Pinpoint the cell where the given text exists, returning its [x, y] midpoint coordinate. 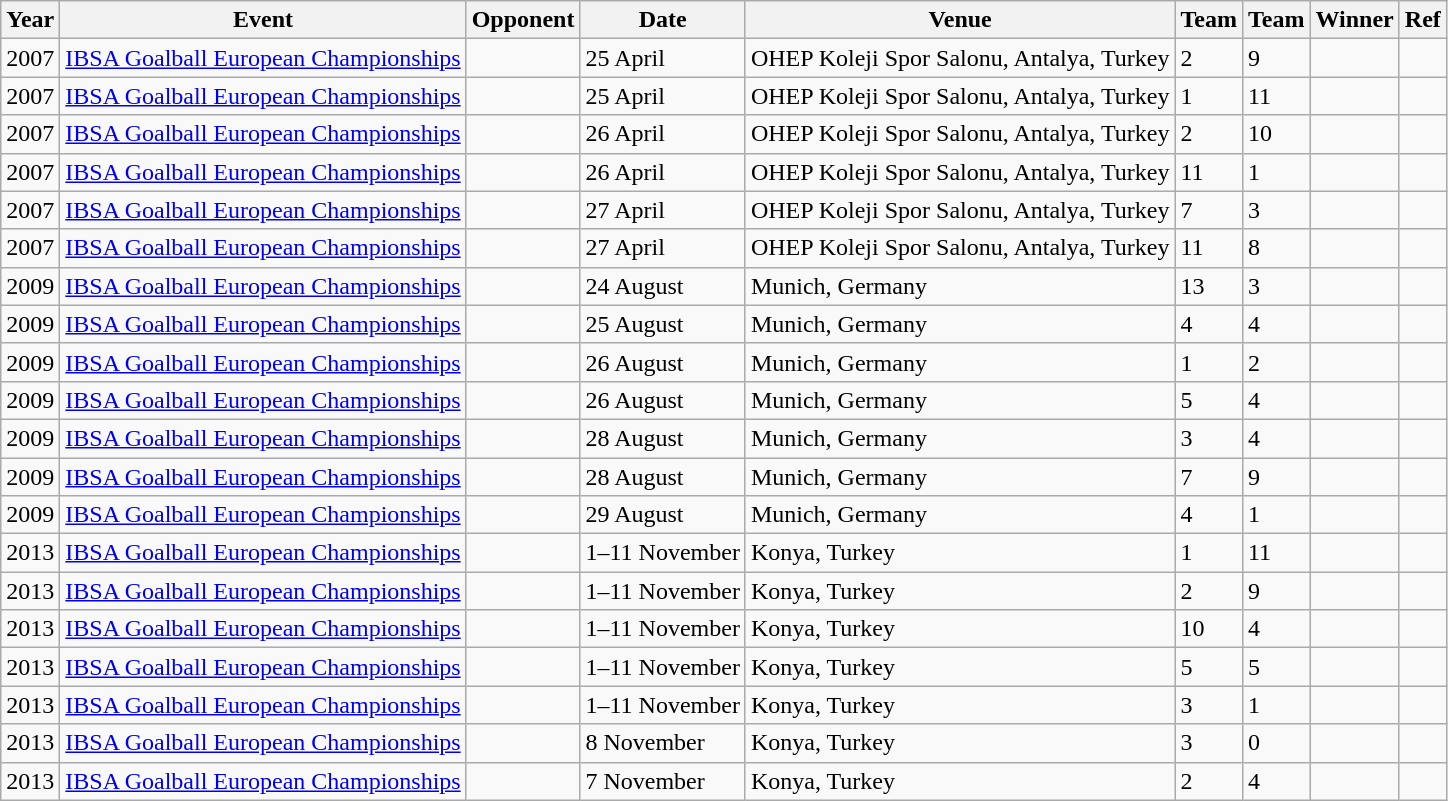
Opponent [523, 20]
Event [263, 20]
8 [1276, 248]
Venue [960, 20]
0 [1276, 743]
7 November [662, 781]
29 August [662, 515]
8 November [662, 743]
24 August [662, 286]
Ref [1422, 20]
13 [1209, 286]
25 August [662, 324]
Year [30, 20]
Winner [1354, 20]
Date [662, 20]
